Return [x, y] of the center of cell containing provided text 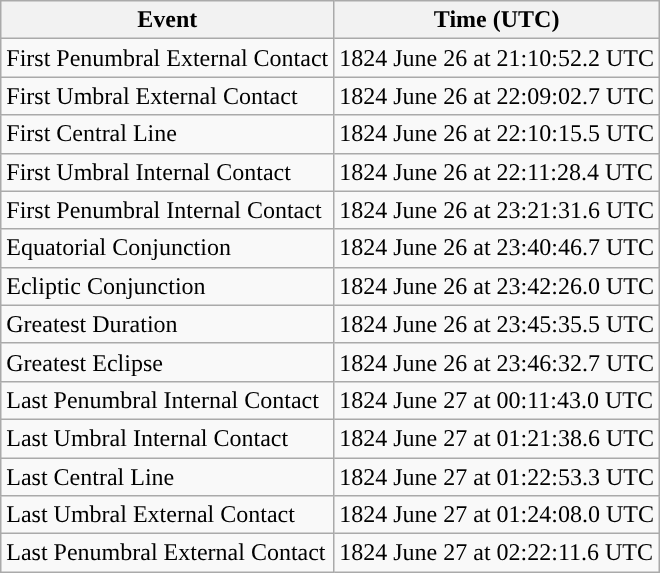
1824 June 26 at 23:42:26.0 UTC [497, 286]
First Penumbral External Contact [168, 58]
1824 June 26 at 23:21:31.6 UTC [497, 210]
1824 June 26 at 21:10:52.2 UTC [497, 58]
Ecliptic Conjunction [168, 286]
Greatest Duration [168, 324]
1824 June 27 at 01:21:38.6 UTC [497, 438]
Event [168, 20]
Greatest Eclipse [168, 362]
First Central Line [168, 134]
Last Penumbral External Contact [168, 553]
First Penumbral Internal Contact [168, 210]
Last Umbral External Contact [168, 515]
1824 June 27 at 01:24:08.0 UTC [497, 515]
1824 June 26 at 22:09:02.7 UTC [497, 96]
1824 June 26 at 22:10:15.5 UTC [497, 134]
1824 June 27 at 02:22:11.6 UTC [497, 553]
Last Central Line [168, 477]
1824 June 26 at 22:11:28.4 UTC [497, 172]
1824 June 26 at 23:45:35.5 UTC [497, 324]
1824 June 26 at 23:46:32.7 UTC [497, 362]
1824 June 27 at 00:11:43.0 UTC [497, 400]
Last Umbral Internal Contact [168, 438]
Time (UTC) [497, 20]
Last Penumbral Internal Contact [168, 400]
1824 June 27 at 01:22:53.3 UTC [497, 477]
First Umbral Internal Contact [168, 172]
1824 June 26 at 23:40:46.7 UTC [497, 248]
Equatorial Conjunction [168, 248]
First Umbral External Contact [168, 96]
